Find where the given text appears and provide that cell's center as (X, Y) coordinate. 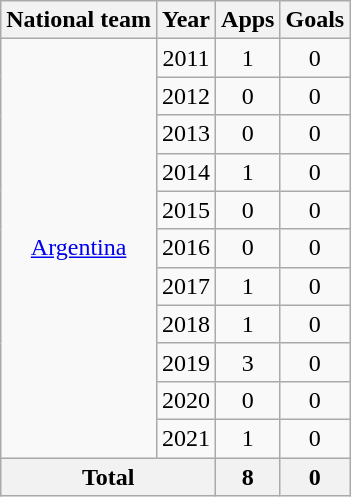
3 (248, 362)
2021 (186, 438)
2012 (186, 96)
2020 (186, 400)
Total (108, 477)
8 (248, 477)
2017 (186, 286)
Apps (248, 20)
National team (79, 20)
2015 (186, 210)
2013 (186, 134)
2014 (186, 172)
Goals (315, 20)
2011 (186, 58)
2016 (186, 248)
2019 (186, 362)
2018 (186, 324)
Year (186, 20)
Argentina (79, 248)
